Detect which cell encompasses the target text, then output its (X, Y) center coordinate. 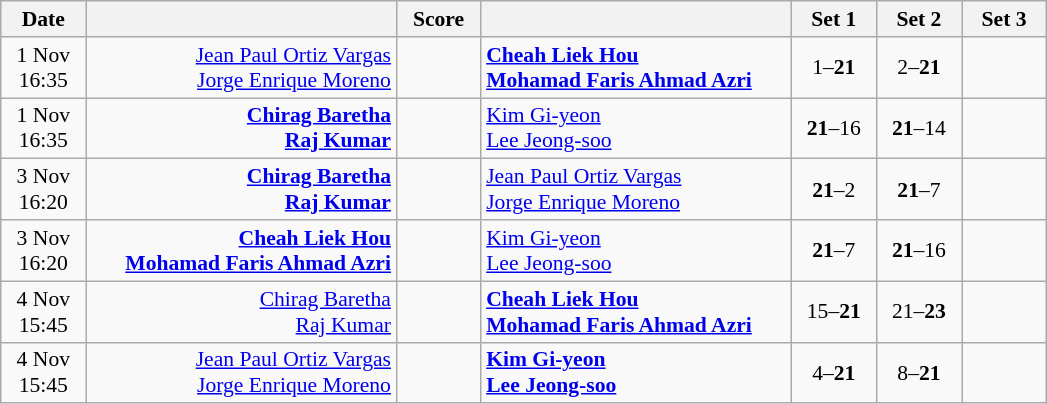
21–14 (918, 128)
15–21 (834, 312)
1–21 (834, 68)
4–21 (834, 372)
2–21 (918, 68)
Date (44, 19)
Score (438, 19)
Set 1 (834, 19)
21–2 (834, 190)
Set 3 (1004, 19)
Set 2 (918, 19)
21–23 (918, 312)
8–21 (918, 372)
